For the text-containing cell, return its midpoint in (x, y) coordinate format. 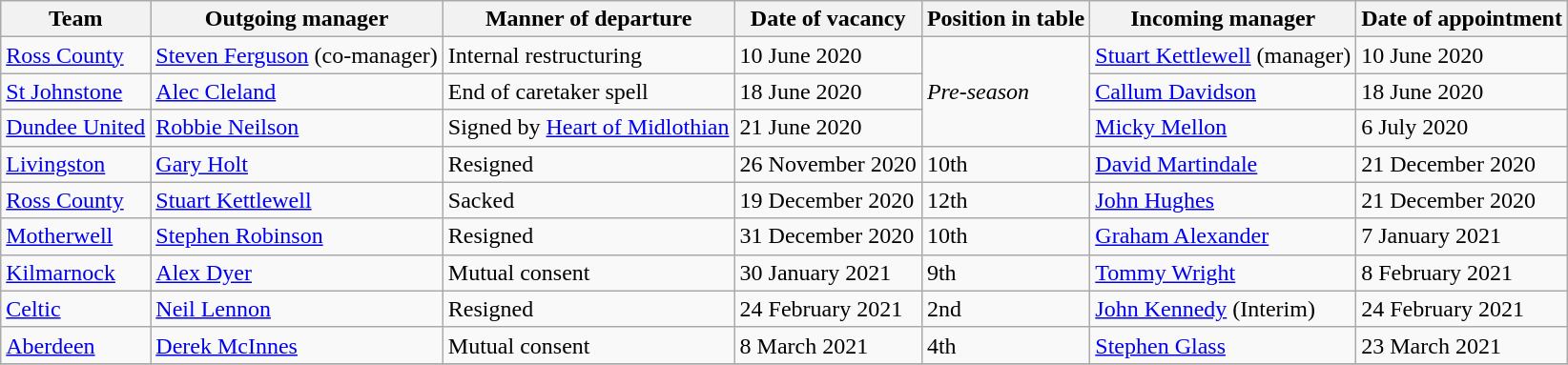
30 January 2021 (828, 273)
Aberdeen (76, 345)
Graham Alexander (1223, 236)
Outgoing manager (298, 19)
Livingston (76, 164)
Callum Davidson (1223, 91)
Stuart Kettlewell (manager) (1223, 55)
Stuart Kettlewell (298, 200)
Sacked (588, 200)
31 December 2020 (828, 236)
Stephen Glass (1223, 345)
12th (1005, 200)
4th (1005, 345)
Tommy Wright (1223, 273)
Robbie Neilson (298, 128)
Alec Cleland (298, 91)
Pre-season (1005, 91)
Manner of departure (588, 19)
Position in table (1005, 19)
Date of appointment (1462, 19)
Neil Lennon (298, 309)
Incoming manager (1223, 19)
John Hughes (1223, 200)
2nd (1005, 309)
19 December 2020 (828, 200)
9th (1005, 273)
6 July 2020 (1462, 128)
Micky Mellon (1223, 128)
Signed by Heart of Midlothian (588, 128)
Derek McInnes (298, 345)
Team (76, 19)
8 March 2021 (828, 345)
End of caretaker spell (588, 91)
21 June 2020 (828, 128)
Celtic (76, 309)
Date of vacancy (828, 19)
26 November 2020 (828, 164)
Kilmarnock (76, 273)
Internal restructuring (588, 55)
23 March 2021 (1462, 345)
Dundee United (76, 128)
Steven Ferguson (co-manager) (298, 55)
St Johnstone (76, 91)
David Martindale (1223, 164)
8 February 2021 (1462, 273)
7 January 2021 (1462, 236)
John Kennedy (Interim) (1223, 309)
Motherwell (76, 236)
Alex Dyer (298, 273)
Stephen Robinson (298, 236)
Gary Holt (298, 164)
